Extract the [X, Y] coordinate from the center of the cell holding the provided text.  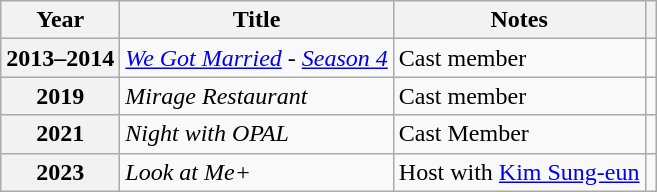
2013–2014 [60, 58]
Look at Me+ [256, 172]
Year [60, 20]
We Got Married - Season 4 [256, 58]
Host with Kim Sung-eun [519, 172]
Mirage Restaurant [256, 96]
2019 [60, 96]
2021 [60, 134]
Night with OPAL [256, 134]
Cast Member [519, 134]
Title [256, 20]
2023 [60, 172]
Notes [519, 20]
